Search for the cell housing the specified text and yield its (x, y) center coordinate. 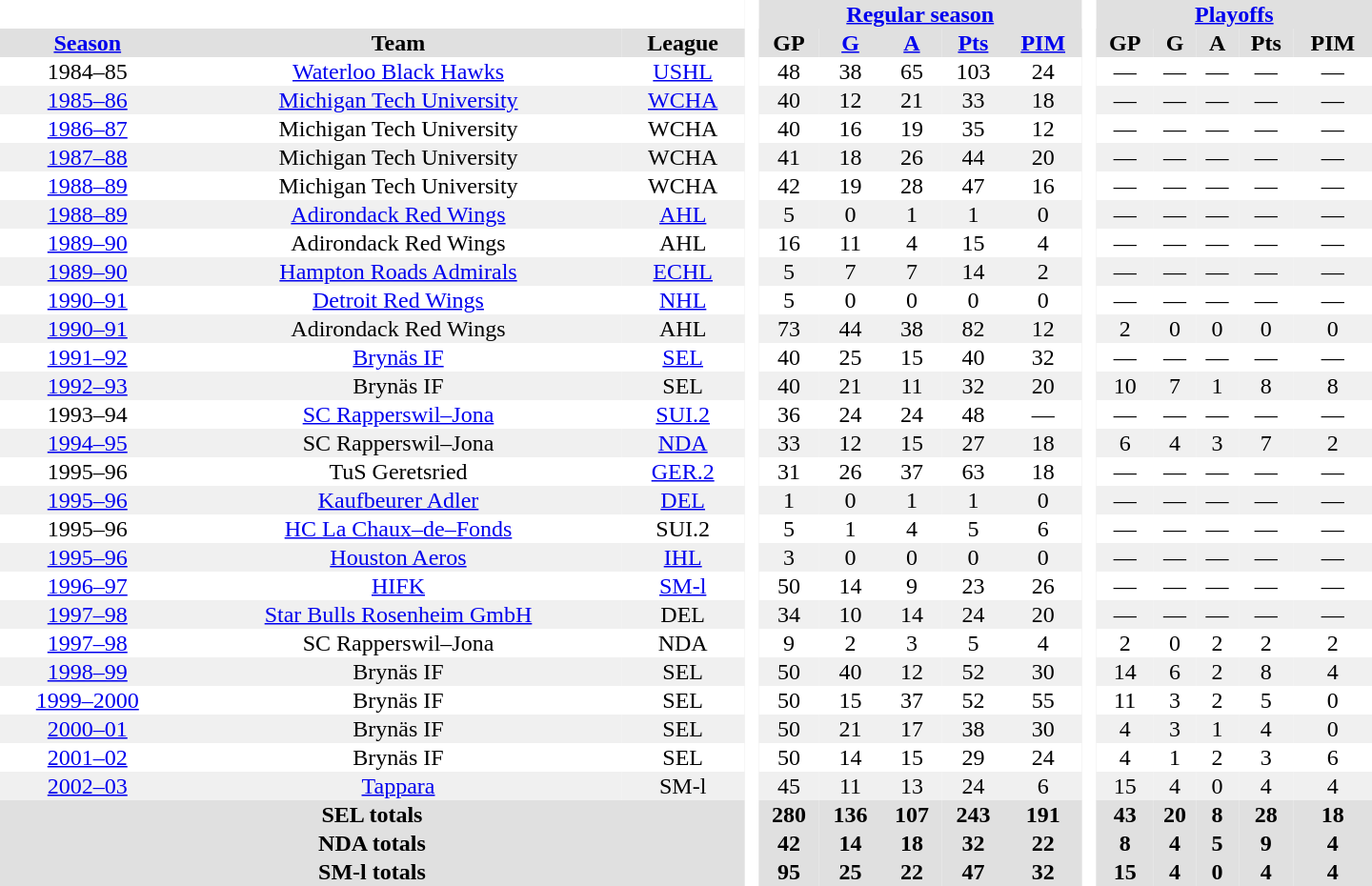
1985–86 (88, 100)
95 (789, 872)
SM-l totals (372, 872)
Playoffs (1235, 14)
Team (398, 43)
27 (973, 443)
34 (789, 614)
1998–99 (88, 672)
HC La Chaux–de–Fonds (398, 529)
Tappara (398, 786)
17 (912, 729)
55 (1043, 700)
HIFK (398, 586)
31 (789, 472)
Hampton Roads Admirals (398, 272)
136 (850, 815)
2001–02 (88, 757)
SEL totals (372, 815)
NDA totals (372, 843)
1992–93 (88, 386)
Regular season (920, 14)
GER.2 (682, 472)
1986–87 (88, 129)
103 (973, 71)
Detroit Red Wings (398, 300)
280 (789, 815)
ECHL (682, 272)
1984–85 (88, 71)
1987–88 (88, 157)
36 (789, 414)
13 (912, 786)
Waterloo Black Hawks (398, 71)
1991–92 (88, 357)
TuS Geretsried (398, 472)
1994–95 (88, 443)
Star Bulls Rosenheim GmbH (398, 614)
43 (1125, 815)
NHL (682, 300)
1996–97 (88, 586)
45 (789, 786)
23 (973, 586)
29 (973, 757)
USHL (682, 71)
35 (973, 129)
63 (973, 472)
82 (973, 329)
2000–01 (88, 729)
Houston Aeros (398, 557)
1993–94 (88, 414)
107 (912, 815)
League (682, 43)
2002–03 (88, 786)
191 (1043, 815)
65 (912, 71)
Season (88, 43)
IHL (682, 557)
41 (789, 157)
73 (789, 329)
Kaufbeurer Adler (398, 500)
1999–2000 (88, 700)
243 (973, 815)
